Capture the cell that displays the provided text and extract its (x, y) central coordinate. 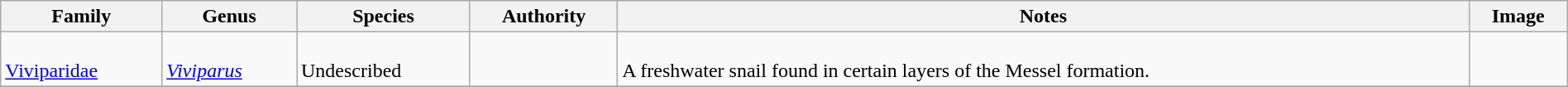
Notes (1044, 17)
Undescribed (383, 60)
Viviparidae (81, 60)
A freshwater snail found in certain layers of the Messel formation. (1044, 60)
Authority (543, 17)
Family (81, 17)
Genus (230, 17)
Viviparus (230, 60)
Species (383, 17)
Image (1518, 17)
